From the cell containing the given text, extract its center point as [x, y] coordinate. 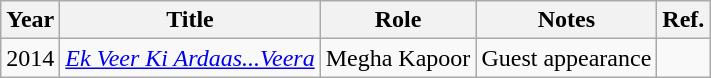
Year [30, 20]
Ref. [684, 20]
2014 [30, 58]
Role [398, 20]
Ek Veer Ki Ardaas...Veera [190, 58]
Megha Kapoor [398, 58]
Notes [566, 20]
Title [190, 20]
Guest appearance [566, 58]
